Determine the [X, Y] coordinate at the center of the cell enclosing the given text.  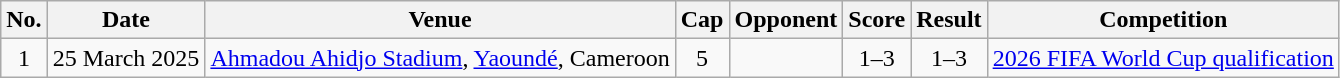
Date [126, 20]
5 [702, 58]
Result [949, 20]
Opponent [786, 20]
Cap [702, 20]
25 March 2025 [126, 58]
Venue [440, 20]
Score [877, 20]
No. [24, 20]
Ahmadou Ahidjo Stadium, Yaoundé, Cameroon [440, 58]
Competition [1163, 20]
1 [24, 58]
2026 FIFA World Cup qualification [1163, 58]
